Detect which cell encompasses the target text, then output its (x, y) center coordinate. 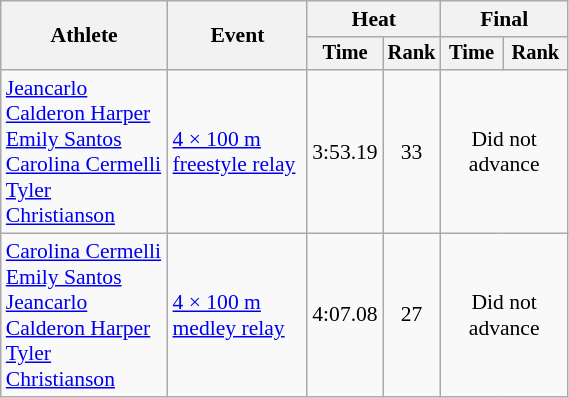
4 × 100 m freestyle relay (238, 152)
33 (412, 152)
Heat (374, 19)
27 (412, 316)
Carolina Cermelli Emily Santos Jeancarlo Calderon Harper Tyler Christianson (84, 316)
Jeancarlo Calderon Harper Emily Santos Carolina CermelliTyler Christianson (84, 152)
4 × 100 m medley relay (238, 316)
3:53.19 (344, 152)
Final (504, 19)
4:07.08 (344, 316)
Athlete (84, 36)
Event (238, 36)
